Extract the (X, Y) coordinate from the center of the cell holding the provided text.  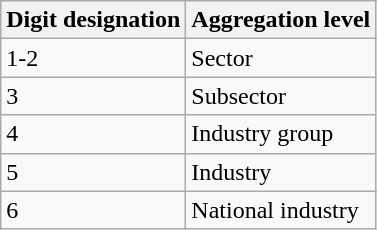
Industry (281, 172)
Sector (281, 58)
4 (94, 134)
6 (94, 210)
3 (94, 96)
Digit designation (94, 20)
National industry (281, 210)
5 (94, 172)
Aggregation level (281, 20)
Industry group (281, 134)
1-2 (94, 58)
Subsector (281, 96)
